Provide the (X, Y) coordinate of the cell's center where the given text is located.  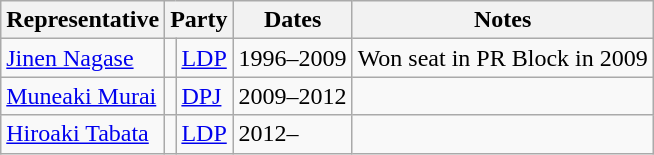
Hiroaki Tabata (83, 134)
Representative (83, 20)
1996–2009 (292, 58)
Dates (292, 20)
Party (199, 20)
Won seat in PR Block in 2009 (502, 58)
2012– (292, 134)
DPJ (204, 96)
Muneaki Murai (83, 96)
Notes (502, 20)
Jinen Nagase (83, 58)
2009–2012 (292, 96)
